Capture the cell that displays the provided text and extract its (x, y) central coordinate. 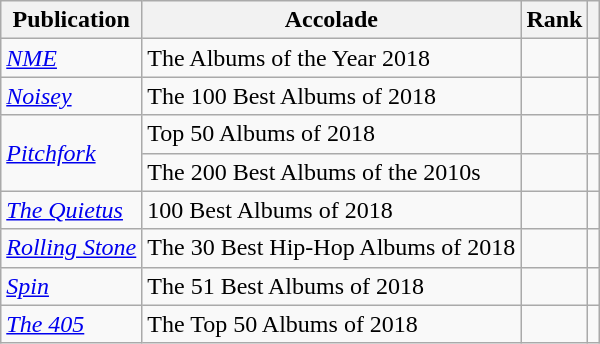
The 100 Best Albums of 2018 (332, 96)
Rank (554, 20)
Rolling Stone (72, 248)
Pitchfork (72, 153)
The Quietus (72, 210)
NME (72, 58)
Top 50 Albums of 2018 (332, 134)
The 51 Best Albums of 2018 (332, 286)
The Top 50 Albums of 2018 (332, 324)
Publication (72, 20)
The 200 Best Albums of the 2010s (332, 172)
The 30 Best Hip-Hop Albums of 2018 (332, 248)
Noisey (72, 96)
The Albums of the Year 2018 (332, 58)
The 405 (72, 324)
Accolade (332, 20)
100 Best Albums of 2018 (332, 210)
Spin (72, 286)
